Pinpoint the cell where the given text exists, returning its [x, y] midpoint coordinate. 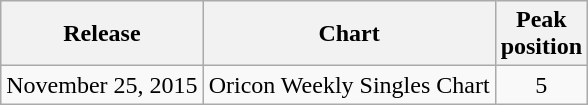
Chart [349, 34]
Peakposition [541, 34]
Oricon Weekly Singles Chart [349, 85]
5 [541, 85]
November 25, 2015 [102, 85]
Release [102, 34]
